Identify which cell holds the provided text, then report its (X, Y) central coordinate. 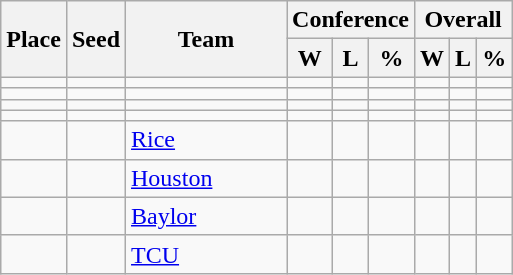
Team (206, 39)
Houston (206, 178)
Seed (96, 39)
Place (34, 39)
TCU (206, 254)
Baylor (206, 216)
Overall (462, 20)
Rice (206, 140)
Conference (351, 20)
